Return the [x, y] coordinate for the center point of the cell that contains the specified text.  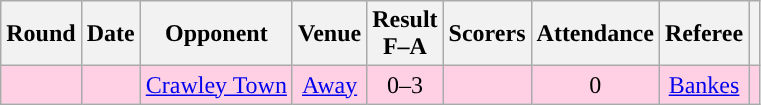
Referee [704, 34]
Venue [329, 34]
0–3 [405, 85]
Bankes [704, 85]
ResultF–A [405, 34]
Crawley Town [216, 85]
Round [41, 34]
Away [329, 85]
Opponent [216, 34]
Date [110, 34]
0 [595, 85]
Scorers [487, 34]
Attendance [595, 34]
